Return (X, Y) of the center of cell containing provided text 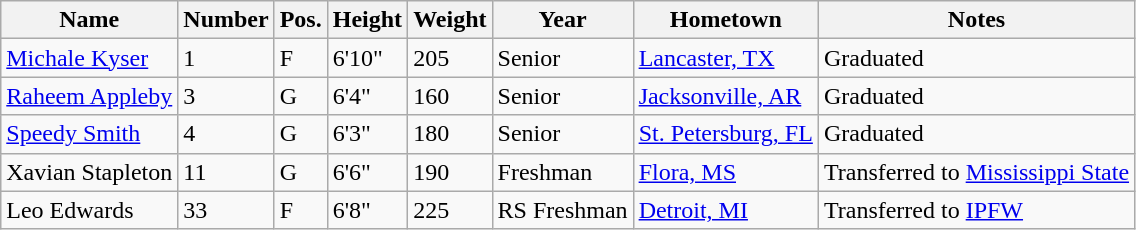
Notes (976, 20)
Transferred to Mississippi State (976, 172)
4 (226, 134)
Flora, MS (726, 172)
180 (450, 134)
Jacksonville, AR (726, 96)
RS Freshman (562, 210)
Leo Edwards (90, 210)
Hometown (726, 20)
11 (226, 172)
Freshman (562, 172)
3 (226, 96)
Detroit, MI (726, 210)
6'8" (367, 210)
225 (450, 210)
Michale Kyser (90, 58)
160 (450, 96)
Speedy Smith (90, 134)
St. Petersburg, FL (726, 134)
6'3" (367, 134)
190 (450, 172)
Raheem Appleby (90, 96)
6'10" (367, 58)
1 (226, 58)
Lancaster, TX (726, 58)
Transferred to IPFW (976, 210)
Name (90, 20)
Number (226, 20)
Year (562, 20)
Height (367, 20)
6'6" (367, 172)
Weight (450, 20)
205 (450, 58)
Pos. (300, 20)
6'4" (367, 96)
Xavian Stapleton (90, 172)
33 (226, 210)
